Capture the cell that displays the provided text and extract its [x, y] central coordinate. 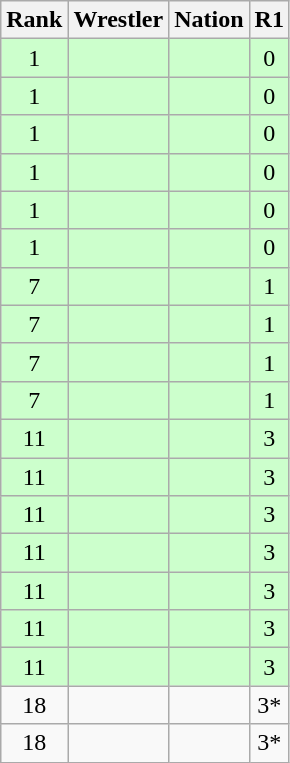
Rank [34, 20]
Wrestler [118, 20]
R1 [269, 20]
Nation [209, 20]
